Locate the cell with the specified text and output its [X, Y] center coordinate. 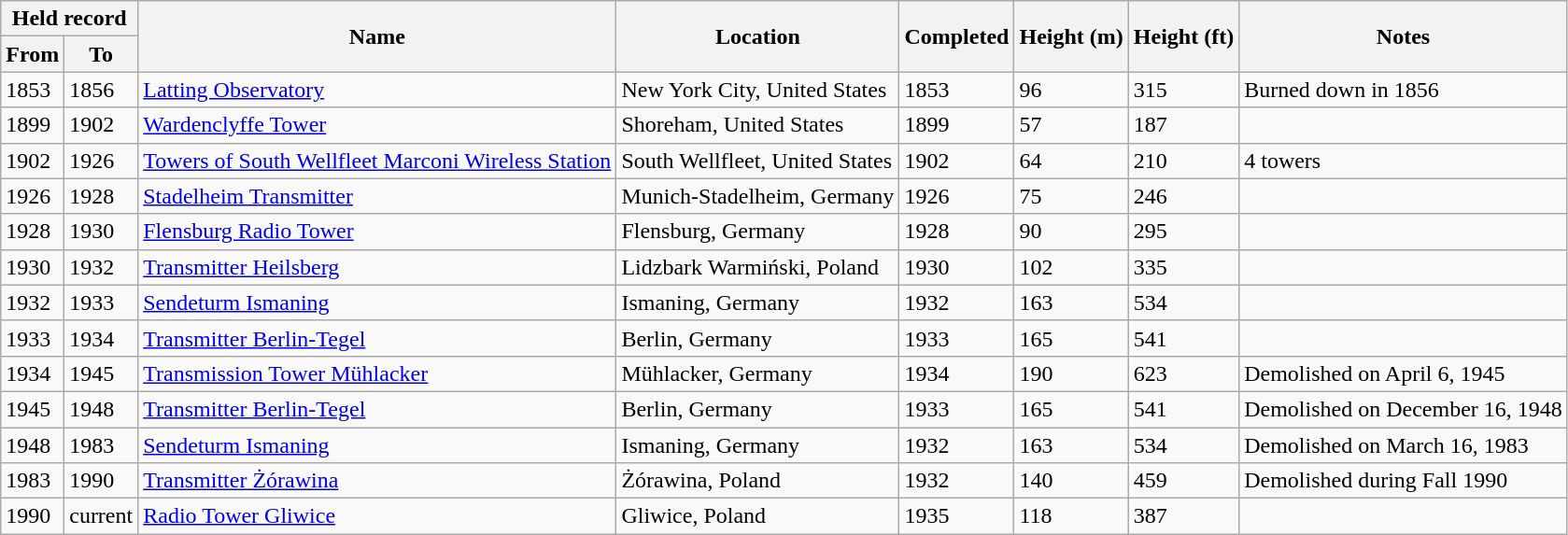
187 [1183, 125]
118 [1071, 516]
Height (ft) [1183, 36]
57 [1071, 125]
623 [1183, 373]
Radio Tower Gliwice [377, 516]
4 towers [1404, 161]
Lidzbark Warmiński, Poland [758, 267]
Flensburg Radio Tower [377, 232]
Completed [956, 36]
75 [1071, 196]
Transmission Tower Mühlacker [377, 373]
Demolished on March 16, 1983 [1404, 445]
Transmitter Heilsberg [377, 267]
190 [1071, 373]
1856 [101, 90]
Transmitter Żórawina [377, 481]
315 [1183, 90]
Flensburg, Germany [758, 232]
Demolished during Fall 1990 [1404, 481]
Held record [69, 19]
210 [1183, 161]
To [101, 54]
246 [1183, 196]
Demolished on December 16, 1948 [1404, 409]
Burned down in 1856 [1404, 90]
335 [1183, 267]
Height (m) [1071, 36]
current [101, 516]
Latting Observatory [377, 90]
459 [1183, 481]
South Wellfleet, United States [758, 161]
295 [1183, 232]
Location [758, 36]
New York City, United States [758, 90]
Stadelheim Transmitter [377, 196]
Gliwice, Poland [758, 516]
Wardenclyffe Tower [377, 125]
90 [1071, 232]
387 [1183, 516]
1935 [956, 516]
Towers of South Wellfleet Marconi Wireless Station [377, 161]
102 [1071, 267]
Demolished on April 6, 1945 [1404, 373]
Shoreham, United States [758, 125]
Munich-Stadelheim, Germany [758, 196]
140 [1071, 481]
Name [377, 36]
Żórawina, Poland [758, 481]
From [33, 54]
64 [1071, 161]
96 [1071, 90]
Mühlacker, Germany [758, 373]
Notes [1404, 36]
